Pinpoint the cell where the given text exists, returning its (x, y) midpoint coordinate. 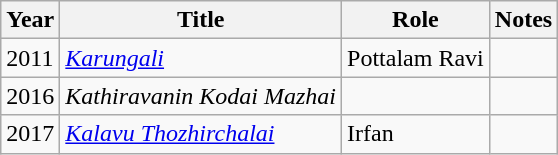
Kalavu Thozhirchalai (201, 134)
Year (30, 20)
Kathiravanin Kodai Mazhai (201, 96)
Pottalam Ravi (416, 58)
Irfan (416, 134)
Title (201, 20)
2016 (30, 96)
2017 (30, 134)
2011 (30, 58)
Role (416, 20)
Karungali (201, 58)
Notes (523, 20)
